Pinpoint the cell where the given text exists, returning its [x, y] midpoint coordinate. 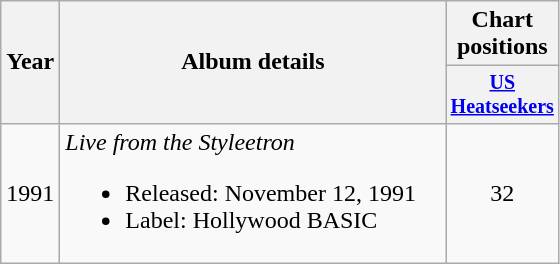
Year [30, 62]
1991 [30, 193]
Album details [253, 62]
US Heatseekers [502, 94]
Live from the StyleetronReleased: November 12, 1991Label: Hollywood BASIC [253, 193]
Chart positions [502, 34]
32 [502, 193]
